Locate the cell with the specified text and output its (x, y) center coordinate. 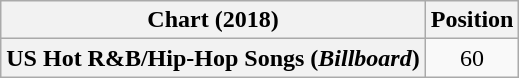
Chart (2018) (213, 20)
Position (472, 20)
US Hot R&B/Hip-Hop Songs (Billboard) (213, 58)
60 (472, 58)
